Capture the cell that displays the provided text and extract its [x, y] central coordinate. 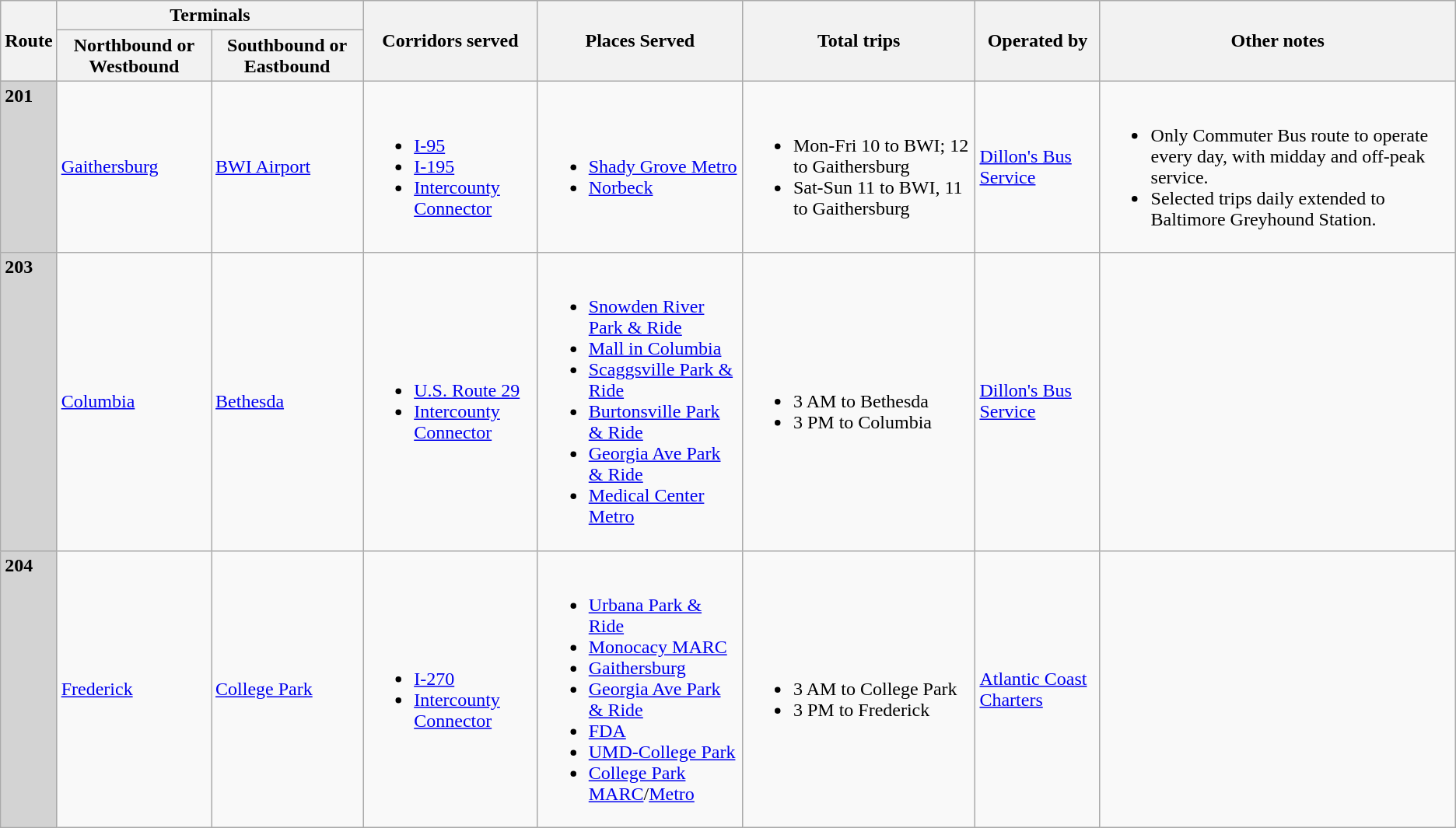
College Park [288, 689]
Operated by [1038, 40]
Bethesda [288, 401]
Atlantic Coast Charters [1038, 689]
201 [29, 166]
Frederick [134, 689]
Snowden River Park & RideMall in ColumbiaScaggsville Park & RideBurtonsville Park & RideGeorgia Ave Park & RideMedical Center Metro [639, 401]
I-270Intercounty Connector [451, 689]
Terminals [210, 16]
I-95I-195Intercounty Connector [451, 166]
Gaithersburg [134, 166]
Northbound or Westbound [134, 56]
Columbia [134, 401]
3 AM to Bethesda3 PM to Columbia [859, 401]
U.S. Route 29Intercounty Connector [451, 401]
204 [29, 689]
3 AM to College Park3 PM to Frederick [859, 689]
BWI Airport [288, 166]
Total trips [859, 40]
Southbound or Eastbound [288, 56]
Only Commuter Bus route to operate every day, with midday and off-peak service.Selected trips daily extended to Baltimore Greyhound Station. [1277, 166]
Other notes [1277, 40]
Corridors served [451, 40]
203 [29, 401]
Urbana Park & RideMonocacy MARCGaithersburgGeorgia Ave Park & RideFDAUMD-College ParkCollege Park MARC/Metro [639, 689]
Shady Grove MetroNorbeck [639, 166]
Route [29, 40]
Mon-Fri 10 to BWI; 12 to GaithersburgSat-Sun 11 to BWI, 11 to Gaithersburg [859, 166]
Places Served [639, 40]
